For the text-containing cell, return its midpoint in (X, Y) coordinate format. 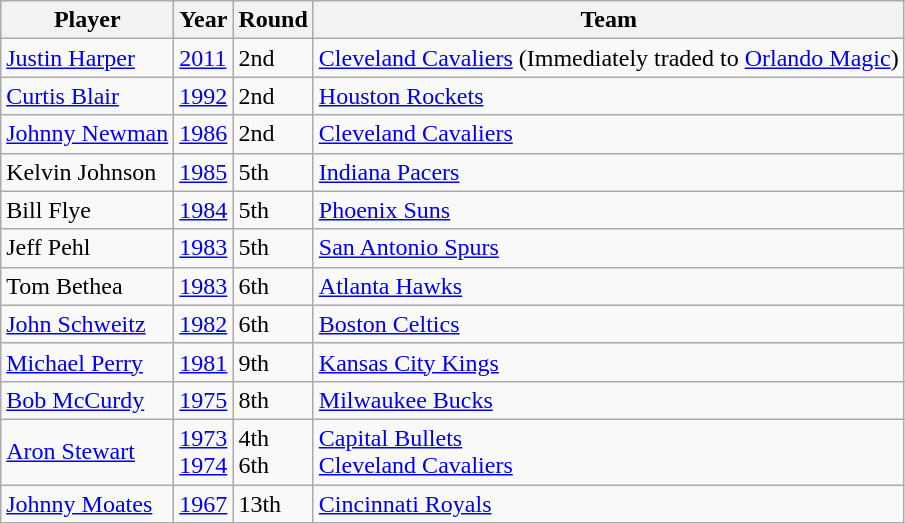
1985 (204, 172)
Johnny Newman (88, 134)
Indiana Pacers (608, 172)
Round (273, 20)
Cincinnati Royals (608, 503)
13th (273, 503)
1967 (204, 503)
Team (608, 20)
Tom Bethea (88, 286)
San Antonio Spurs (608, 248)
Justin Harper (88, 58)
Cleveland Cavaliers (608, 134)
Houston Rockets (608, 96)
1992 (204, 96)
Aron Stewart (88, 452)
Kelvin Johnson (88, 172)
4th6th (273, 452)
Johnny Moates (88, 503)
9th (273, 362)
8th (273, 400)
Milwaukee Bucks (608, 400)
Capital BulletsCleveland Cavaliers (608, 452)
Boston Celtics (608, 324)
John Schweitz (88, 324)
1981 (204, 362)
Atlanta Hawks (608, 286)
19731974 (204, 452)
Kansas City Kings (608, 362)
Curtis Blair (88, 96)
1982 (204, 324)
Michael Perry (88, 362)
Bill Flye (88, 210)
1984 (204, 210)
Phoenix Suns (608, 210)
1975 (204, 400)
2011 (204, 58)
1986 (204, 134)
Cleveland Cavaliers (Immediately traded to Orlando Magic) (608, 58)
Year (204, 20)
Bob McCurdy (88, 400)
Jeff Pehl (88, 248)
Player (88, 20)
